Find where the given text appears and provide that cell's center as [x, y] coordinate. 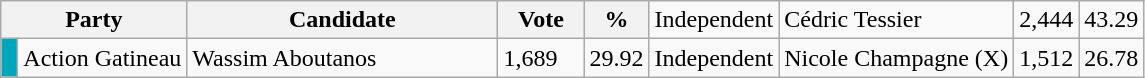
26.78 [1112, 58]
Candidate [342, 20]
Vote [541, 20]
Cédric Tessier [896, 20]
Nicole Champagne (X) [896, 58]
% [616, 20]
Party [94, 20]
2,444 [1046, 20]
29.92 [616, 58]
Wassim Aboutanos [342, 58]
1,512 [1046, 58]
1,689 [541, 58]
43.29 [1112, 20]
Action Gatineau [102, 58]
